Search for the cell housing the specified text and yield its (X, Y) center coordinate. 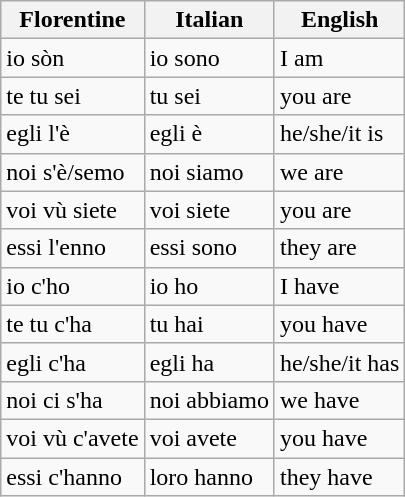
English (339, 20)
he/she/it is (339, 134)
essi c'hanno (72, 477)
noi s'è/semo (72, 172)
voi vù siete (72, 210)
te tu c'ha (72, 324)
te tu sei (72, 96)
noi abbiamo (209, 400)
io ho (209, 286)
I have (339, 286)
I am (339, 58)
egli c'ha (72, 362)
we have (339, 400)
Italian (209, 20)
they are (339, 248)
voi siete (209, 210)
Florentine (72, 20)
voi avete (209, 438)
loro hanno (209, 477)
he/she/it has (339, 362)
io c'ho (72, 286)
egli ha (209, 362)
egli l'è (72, 134)
tu hai (209, 324)
noi ci s'ha (72, 400)
essi l'enno (72, 248)
egli è (209, 134)
we are (339, 172)
they have (339, 477)
noi siamo (209, 172)
essi sono (209, 248)
io sono (209, 58)
tu sei (209, 96)
voi vù c'avete (72, 438)
io sòn (72, 58)
